Provide the [X, Y] coordinate of the cell's center where the given text is located.  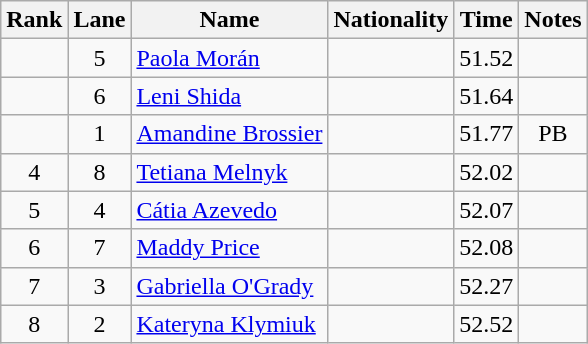
Tetiana Melnyk [230, 172]
52.08 [486, 248]
Paola Morán [230, 58]
Gabriella O'Grady [230, 286]
Leni Shida [230, 96]
PB [553, 134]
52.02 [486, 172]
1 [100, 134]
52.52 [486, 324]
2 [100, 324]
Maddy Price [230, 248]
Nationality [391, 20]
Rank [34, 20]
52.07 [486, 210]
51.52 [486, 58]
Cátia Azevedo [230, 210]
52.27 [486, 286]
Kateryna Klymiuk [230, 324]
51.77 [486, 134]
Time [486, 20]
Notes [553, 20]
3 [100, 286]
Name [230, 20]
Amandine Brossier [230, 134]
Lane [100, 20]
51.64 [486, 96]
